Detect which cell encompasses the target text, then output its [x, y] center coordinate. 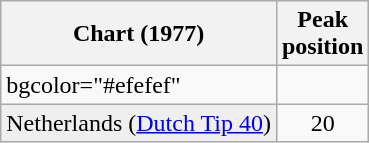
Netherlands (Dutch Tip 40) [139, 123]
20 [322, 123]
Chart (1977) [139, 34]
bgcolor="#efefef" [139, 85]
Peakposition [322, 34]
